Capture the cell that displays the provided text and extract its [X, Y] central coordinate. 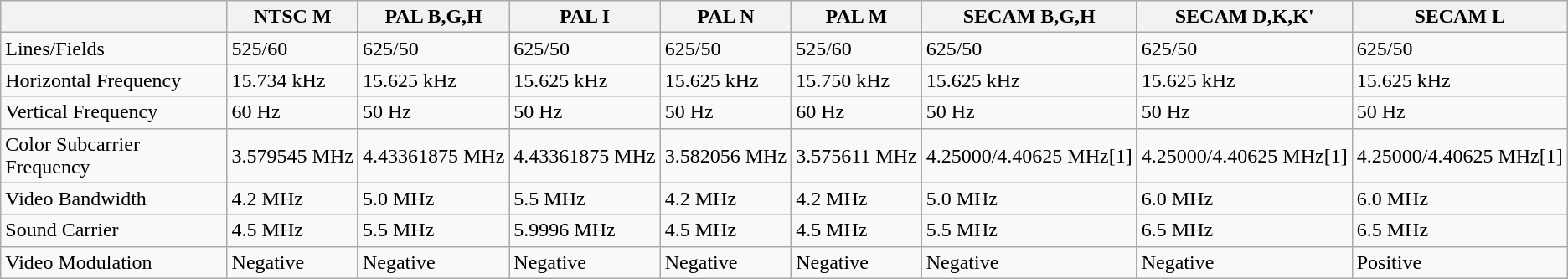
3.582056 MHz [725, 156]
Color Subcarrier Frequency [114, 156]
Positive [1459, 262]
15.734 kHz [292, 80]
PAL B,G,H [433, 17]
SECAM D,K,K' [1245, 17]
Sound Carrier [114, 230]
SECAM L [1459, 17]
15.750 kHz [857, 80]
NTSC M [292, 17]
PAL M [857, 17]
Vertical Frequency [114, 112]
3.575611 MHz [857, 156]
PAL I [585, 17]
Lines/Fields [114, 49]
Video Bandwidth [114, 199]
SECAM B,G,H [1029, 17]
5.9996 MHz [585, 230]
3.579545 MHz [292, 156]
Video Modulation [114, 262]
Horizontal Frequency [114, 80]
PAL N [725, 17]
